Return (X, Y) of the center of cell containing provided text 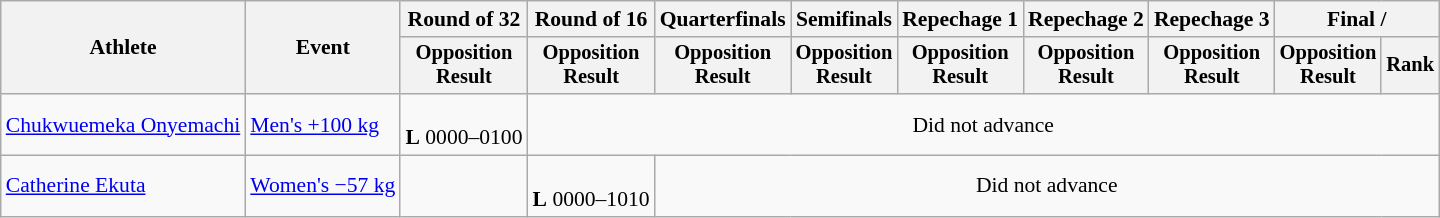
L 0000–1010 (592, 186)
Rank (1410, 66)
Repechage 2 (1086, 19)
Final / (1357, 19)
Repechage 1 (960, 19)
Quarterfinals (723, 19)
Event (322, 48)
Chukwuemeka Onyemachi (124, 124)
Round of 16 (592, 19)
Repechage 3 (1212, 19)
Round of 32 (464, 19)
L 0000–0100 (464, 124)
Catherine Ekuta (124, 186)
Women's −57 kg (322, 186)
Athlete (124, 48)
Men's +100 kg (322, 124)
Semifinals (844, 19)
